Determine the (X, Y) coordinate at the center of the cell enclosing the given text.  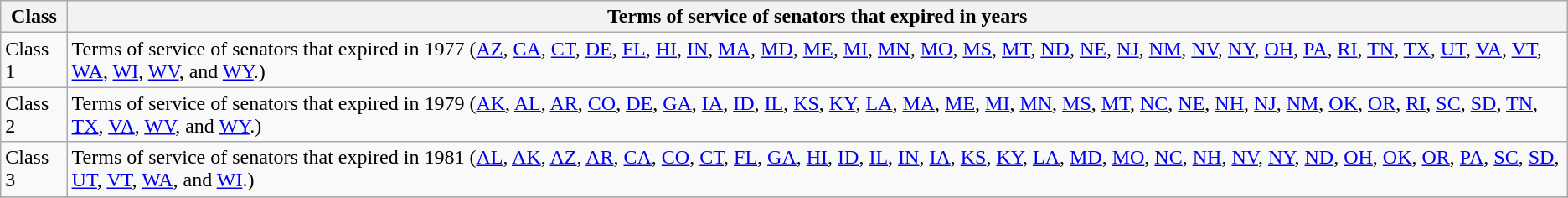
Class (34, 17)
Class 2 (34, 114)
Class 3 (34, 169)
Terms of service of senators that expired in years (818, 17)
Class 1 (34, 60)
